Capture the cell that displays the provided text and extract its [x, y] central coordinate. 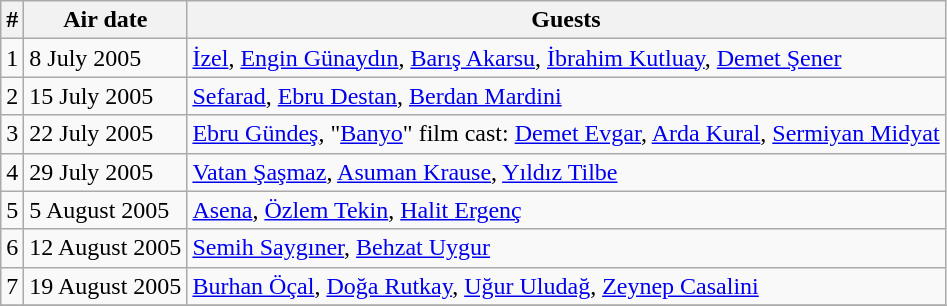
Ebru Gündeş, "Banyo" film cast: Demet Evgar, Arda Kural, Sermiyan Midyat [566, 134]
15 July 2005 [106, 96]
Semih Saygıner, Behzat Uygur [566, 248]
3 [12, 134]
Sefarad, Ebru Destan, Berdan Mardini [566, 96]
İzel, Engin Günaydın, Barış Akarsu, İbrahim Kutluay, Demet Şener [566, 58]
4 [12, 172]
Burhan Öçal, Doğa Rutkay, Uğur Uludağ, Zeynep Casalini [566, 286]
29 July 2005 [106, 172]
12 August 2005 [106, 248]
Vatan Şaşmaz, Asuman Krause, Yıldız Tilbe [566, 172]
Asena, Özlem Tekin, Halit Ergenç [566, 210]
19 August 2005 [106, 286]
Guests [566, 20]
Air date [106, 20]
1 [12, 58]
22 July 2005 [106, 134]
# [12, 20]
2 [12, 96]
8 July 2005 [106, 58]
5 [12, 210]
7 [12, 286]
6 [12, 248]
5 August 2005 [106, 210]
